Output the (X, Y) coordinate of the center of the cell containing the given text.  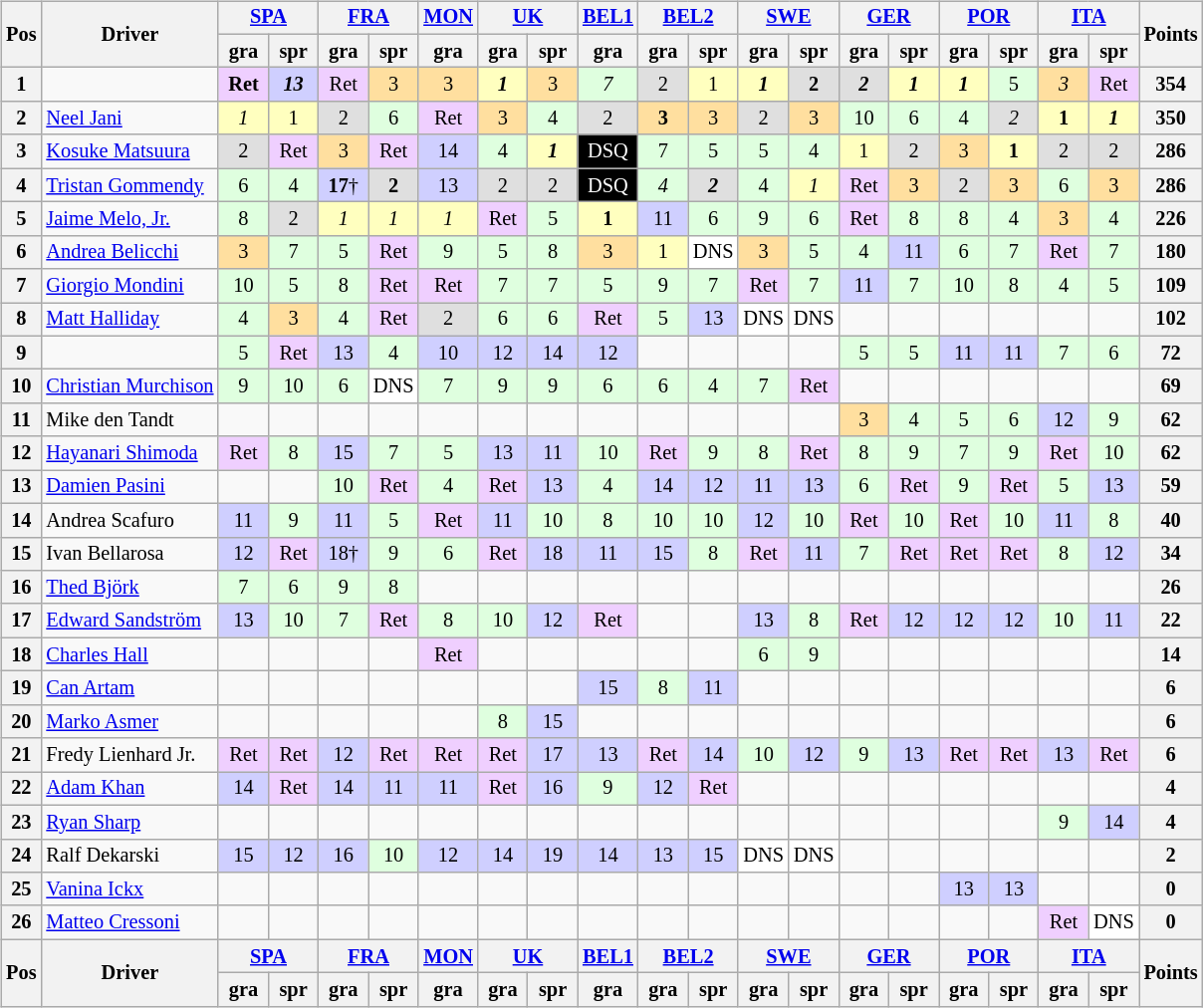
Mike den Tandt (129, 420)
Charles Hall (129, 654)
69 (1171, 386)
Giorgio Mondini (129, 286)
350 (1171, 119)
Ivan Bellarosa (129, 554)
Ralf Dekarski (129, 856)
Fredy Lienhard Jr. (129, 755)
17† (344, 185)
Matteo Cressoni (129, 922)
Edward Sandström (129, 621)
34 (1171, 554)
Christian Murchison (129, 386)
Andrea Scafuro (129, 520)
21 (21, 755)
226 (1171, 219)
Matt Halliday (129, 320)
23 (21, 822)
18† (344, 554)
109 (1171, 286)
Damien Pasini (129, 487)
180 (1171, 252)
Andrea Belicchi (129, 252)
24 (21, 856)
Adam Khan (129, 789)
20 (21, 721)
59 (1171, 487)
Marko Asmer (129, 721)
Ryan Sharp (129, 822)
Can Artam (129, 688)
40 (1171, 520)
Jaime Melo, Jr. (129, 219)
Thed Björk (129, 588)
Kosuke Matsuura (129, 151)
354 (1171, 85)
Neel Jani (129, 119)
Tristan Gommendy (129, 185)
25 (21, 889)
Vanina Ickx (129, 889)
72 (1171, 353)
Hayanari Shimoda (129, 453)
102 (1171, 320)
